Output the [x, y] coordinate of the center of the cell containing the given text.  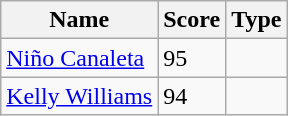
Kelly Williams [80, 96]
Name [80, 20]
Niño Canaleta [80, 58]
Score [192, 20]
95 [192, 58]
Type [256, 20]
94 [192, 96]
